Locate the cell with the specified text and output its [X, Y] center coordinate. 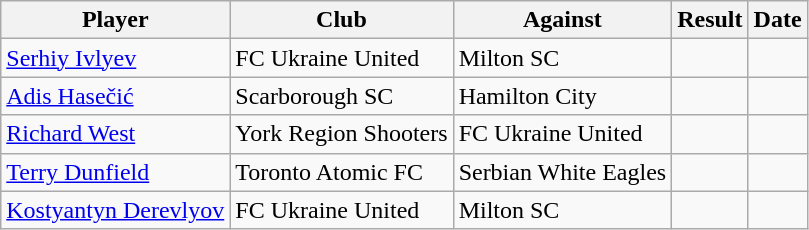
York Region Shooters [342, 134]
Date [778, 20]
Toronto Atomic FC [342, 172]
Kostyantyn Derevlyov [116, 210]
Result [710, 20]
Adis Hasečić [116, 96]
Scarborough SC [342, 96]
Richard West [116, 134]
Club [342, 20]
Serhiy Ivlyev [116, 58]
Player [116, 20]
Hamilton City [562, 96]
Against [562, 20]
Terry Dunfield [116, 172]
Serbian White Eagles [562, 172]
